Scan for the cell matching the given text and deliver its (X, Y) coordinate at center. 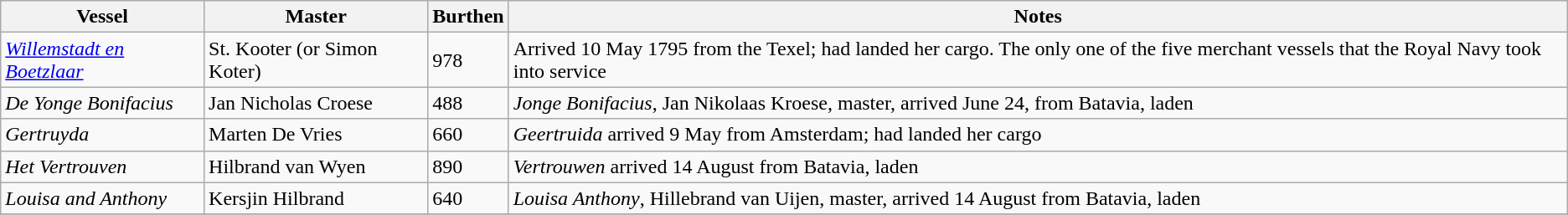
Geertruida arrived 9 May from Amsterdam; had landed her cargo (1038, 135)
Vessel (102, 17)
Vertrouwen arrived 14 August from Batavia, laden (1038, 166)
890 (468, 166)
Willemstadt en Boetzlaar (102, 60)
660 (468, 135)
Louisa and Anthony (102, 198)
St. Kooter (or Simon Koter) (317, 60)
Arrived 10 May 1795 from the Texel; had landed her cargo. The only one of the five merchant vessels that the Royal Navy took into service (1038, 60)
Louisa Anthony, Hillebrand van Uijen, master, arrived 14 August from Batavia, laden (1038, 198)
640 (468, 198)
Het Vertrouven (102, 166)
Jan Nicholas Croese (317, 103)
Hilbrand van Wyen (317, 166)
Kersjin Hilbrand (317, 198)
Notes (1038, 17)
Master (317, 17)
488 (468, 103)
Burthen (468, 17)
De Yonge Bonifacius (102, 103)
978 (468, 60)
Gertruyda (102, 135)
Marten De Vries (317, 135)
Jonge Bonifacius, Jan Nikolaas Kroese, master, arrived June 24, from Batavia, laden (1038, 103)
